Identify which cell holds the provided text, then report its (X, Y) central coordinate. 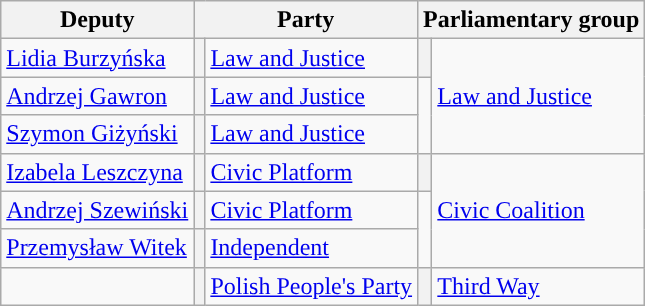
Party (306, 20)
Andrzej Gawron (98, 96)
Izabela Leszczyna (98, 172)
Civic Coalition (538, 210)
Andrzej Szewiński (98, 210)
Deputy (98, 20)
Independent (312, 248)
Third Way (538, 286)
Polish People's Party (312, 286)
Przemysław Witek (98, 248)
Parliamentary group (532, 20)
Lidia Burzyńska (98, 58)
Szymon Giżyński (98, 134)
